Provide the (X, Y) coordinate of the cell's center where the given text is located.  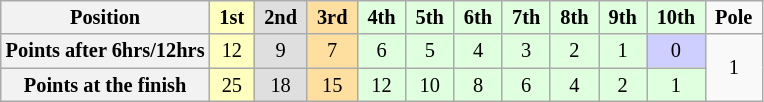
10th (676, 17)
3rd (332, 17)
7th (526, 17)
5 (430, 51)
1st (232, 17)
15 (332, 85)
Points after 6hrs/12hrs (106, 51)
9 (280, 51)
5th (430, 17)
Position (106, 17)
3 (526, 51)
8th (574, 17)
6th (478, 17)
0 (676, 51)
Pole (734, 17)
18 (280, 85)
25 (232, 85)
7 (332, 51)
8 (478, 85)
10 (430, 85)
Points at the finish (106, 85)
4th (381, 17)
9th (622, 17)
2nd (280, 17)
